Determine the [X, Y] coordinate at the center of the cell enclosing the given text.  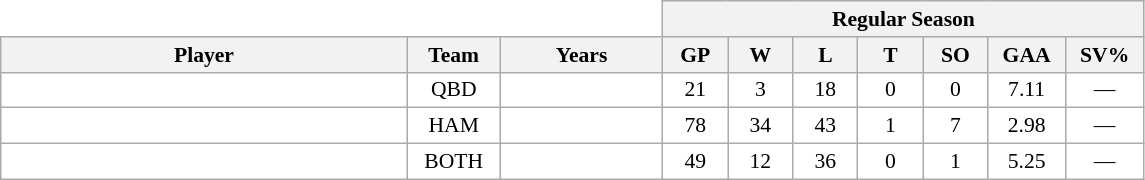
Regular Season [904, 19]
Team [454, 55]
49 [696, 162]
7 [956, 126]
BOTH [454, 162]
Player [204, 55]
QBD [454, 90]
34 [760, 126]
SO [956, 55]
7.11 [1026, 90]
18 [826, 90]
GAA [1026, 55]
5.25 [1026, 162]
HAM [454, 126]
43 [826, 126]
L [826, 55]
GP [696, 55]
T [890, 55]
12 [760, 162]
21 [696, 90]
Years [582, 55]
3 [760, 90]
78 [696, 126]
W [760, 55]
36 [826, 162]
SV% [1104, 55]
2.98 [1026, 126]
